Pinpoint the cell where the given text exists, returning its (X, Y) midpoint coordinate. 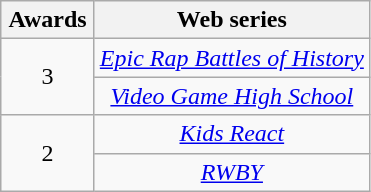
3 (48, 77)
Kids React (232, 134)
Web series (232, 20)
Epic Rap Battles of History (232, 58)
Awards (48, 20)
2 (48, 153)
Video Game High School (232, 96)
RWBY (232, 172)
